Extract the (X, Y) coordinate from the center of the cell holding the provided text.  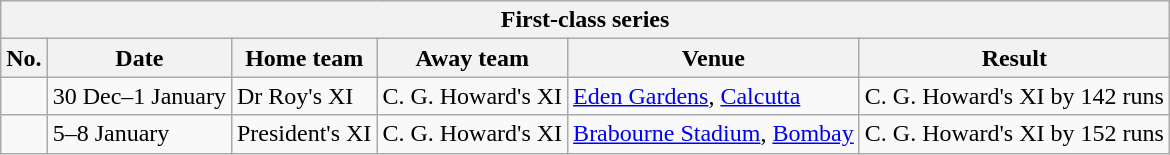
30 Dec–1 January (139, 96)
First-class series (586, 20)
Home team (304, 58)
No. (24, 58)
Brabourne Stadium, Bombay (714, 134)
Result (1014, 58)
President's XI (304, 134)
Dr Roy's XI (304, 96)
Eden Gardens, Calcutta (714, 96)
5–8 January (139, 134)
Venue (714, 58)
C. G. Howard's XI by 142 runs (1014, 96)
C. G. Howard's XI by 152 runs (1014, 134)
Away team (472, 58)
Date (139, 58)
